Output the (X, Y) coordinate of the center of the cell containing the given text.  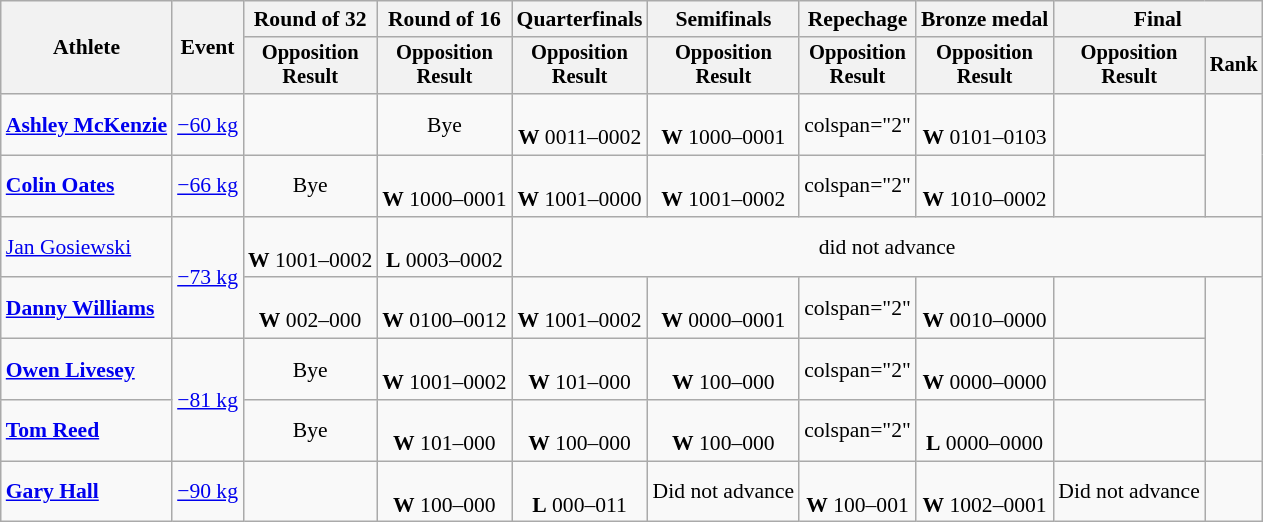
did not advance (888, 248)
W 0100–0012 (444, 308)
Rank (1234, 66)
Bronze medal (984, 19)
Tom Reed (86, 430)
L 000–011 (580, 492)
−60 kg (208, 124)
Gary Hall (86, 492)
Round of 16 (444, 19)
W 1010–0002 (984, 186)
Owen Livesey (86, 370)
−81 kg (208, 400)
Athlete (86, 48)
−90 kg (208, 492)
Jan Gosiewski (86, 248)
Danny Williams (86, 308)
Colin Oates (86, 186)
Semifinals (724, 19)
Ashley McKenzie (86, 124)
W 0101–0103 (984, 124)
W 002–000 (310, 308)
W 1001–0000 (580, 186)
Event (208, 48)
Round of 32 (310, 19)
L 0003–0002 (444, 248)
Quarterfinals (580, 19)
Repechage (858, 19)
W 0010–0000 (984, 308)
W 0011–0002 (580, 124)
−73 kg (208, 278)
−66 kg (208, 186)
W 0000–0000 (984, 370)
L 0000–0000 (984, 430)
W 0000–0001 (724, 308)
W 100–001 (858, 492)
W 1002–0001 (984, 492)
Final (1158, 19)
